Identify which cell holds the provided text, then report its [X, Y] central coordinate. 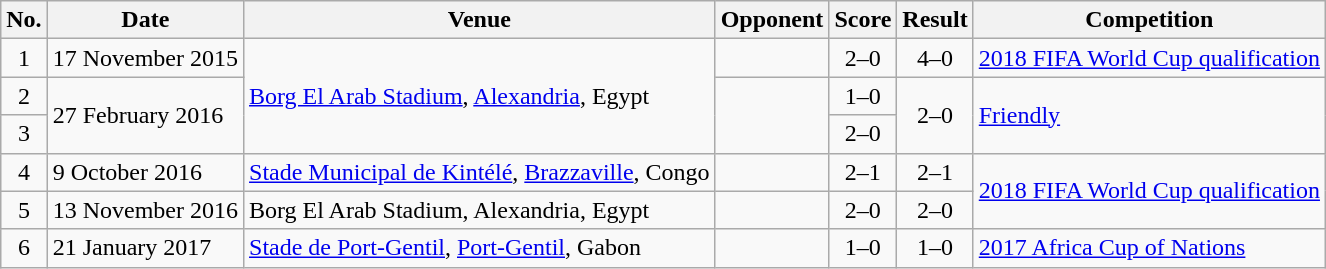
Stade Municipal de Kintélé, Brazzaville, Congo [480, 172]
Result [935, 20]
Venue [480, 20]
Score [863, 20]
9 October 2016 [145, 172]
2017 Africa Cup of Nations [1149, 248]
4 [24, 172]
1 [24, 58]
5 [24, 210]
Stade de Port-Gentil, Port-Gentil, Gabon [480, 248]
27 February 2016 [145, 115]
Opponent [772, 20]
17 November 2015 [145, 58]
4–0 [935, 58]
Competition [1149, 20]
3 [24, 134]
2 [24, 96]
21 January 2017 [145, 248]
13 November 2016 [145, 210]
Friendly [1149, 115]
Date [145, 20]
6 [24, 248]
No. [24, 20]
